Pinpoint the cell where the given text exists, returning its [X, Y] midpoint coordinate. 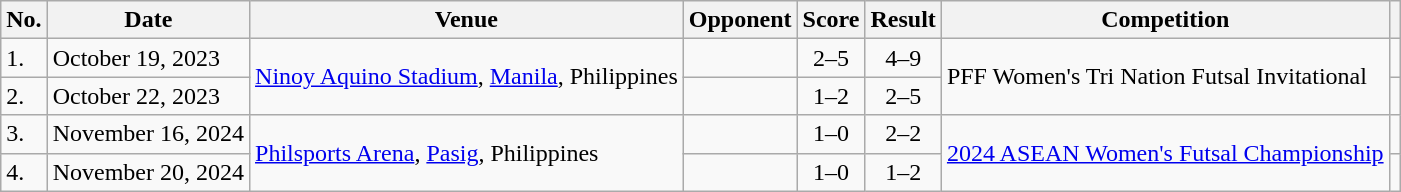
2–2 [903, 134]
November 20, 2024 [148, 172]
Opponent [740, 20]
No. [24, 20]
1. [24, 58]
2. [24, 96]
Result [903, 20]
November 16, 2024 [148, 134]
Philsports Arena, Pasig, Philippines [467, 153]
2024 ASEAN Women's Futsal Championship [1165, 153]
4. [24, 172]
October 22, 2023 [148, 96]
Date [148, 20]
Competition [1165, 20]
Venue [467, 20]
October 19, 2023 [148, 58]
Ninoy Aquino Stadium, Manila, Philippines [467, 77]
4–9 [903, 58]
3. [24, 134]
Score [831, 20]
PFF Women's Tri Nation Futsal Invitational [1165, 77]
